Provide the [X, Y] coordinate of the cell's center where the given text is located.  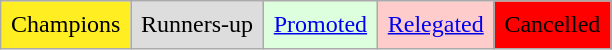
Relegated [436, 25]
Cancelled [552, 25]
Champions [66, 25]
Promoted [320, 25]
Runners-up [198, 25]
